Search for the cell housing the specified text and yield its (x, y) center coordinate. 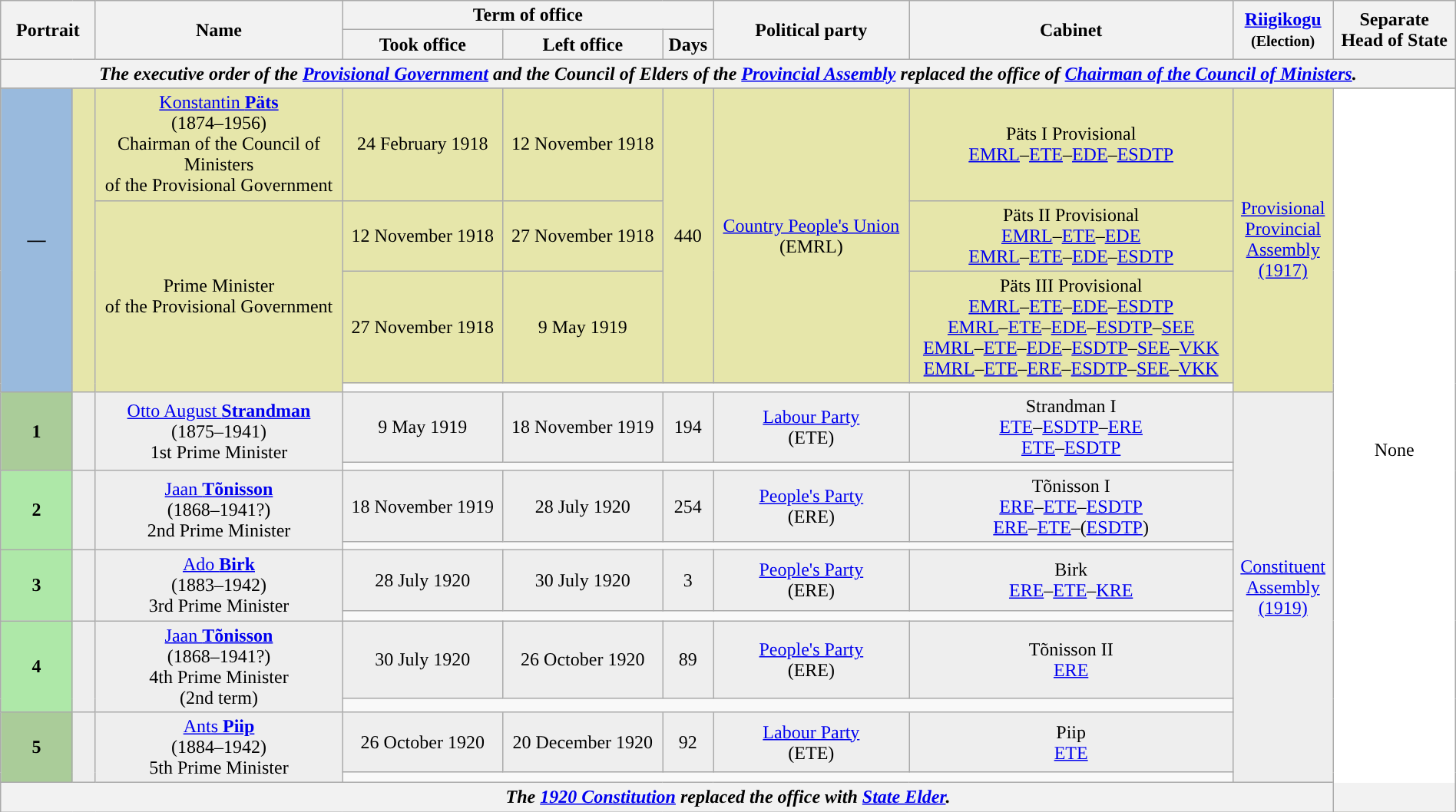
Country People's Union(EMRL) (812, 236)
Portrait (48, 30)
4 (37, 666)
Jaan Tõnisson(1868–1941?)2nd Prime Minister (219, 510)
Name (219, 30)
BirkERE–ETE–KRE (1070, 580)
5 (37, 748)
20 December 1920 (583, 743)
Otto August Strandman(1875–1941)1st Prime Minister (219, 431)
Ado Birk(1883–1942)3rd Prime Minister (219, 585)
440 (688, 236)
Days (688, 45)
Tõnisson IIERE (1070, 659)
Took office (422, 45)
Left office (583, 45)
Tõnisson IERE–ETE–ESDTPERE–ETE–(ESDTP) (1070, 506)
Ants Piip(1884–1942)5th Prime Minister (219, 748)
Political party (812, 30)
89 (688, 659)
Konstantin Päts(1874–1956)Chairman of the Council of Ministersof the Provisional Government (219, 144)
Jaan Tõnisson(1868–1941?)4th Prime Minister(2nd term) (219, 666)
Prime Ministerof the Provisional Government (219, 296)
254 (688, 506)
SeparateHead of State (1395, 30)
Päts II ProvisionalEMRL–ETE–EDEEMRL–ETE–EDE–ESDTP (1070, 236)
PiipETE (1070, 743)
ConstituentAssembly(1919) (1282, 586)
Strandman IETE–ESDTP–EREETE–ESDTP (1070, 427)
Cabinet (1070, 30)
194 (688, 427)
Riigikogu(Election) (1282, 30)
ProvisionalProvincialAssembly(1917) (1282, 239)
92 (688, 743)
1 (37, 431)
The 1920 Constitution replaced the office with State Elder. (728, 797)
— (37, 239)
None (1395, 450)
Term of office (528, 15)
24 February 1918 (422, 144)
Päts I ProvisionalEMRL–ETE–EDE–ESDTP (1070, 144)
Päts III ProvisionalEMRL–ETE–EDE–ESDTPEMRL–ETE–EDE–ESDTP–SEEEMRL–ETE–EDE–ESDTP–SEE–VKKEMRL–ETE–ERE–ESDTP–SEE–VKK (1070, 327)
2 (37, 510)
